Detect which cell encompasses the target text, then output its [X, Y] center coordinate. 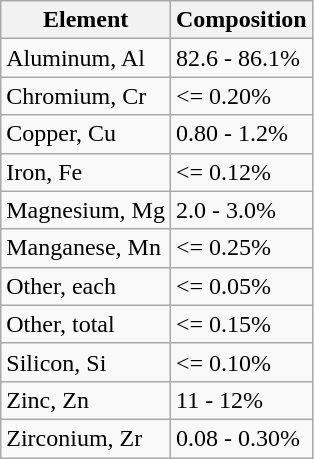
0.80 - 1.2% [241, 134]
Copper, Cu [86, 134]
Zinc, Zn [86, 400]
<= 0.05% [241, 286]
0.08 - 0.30% [241, 438]
Chromium, Cr [86, 96]
<= 0.12% [241, 172]
Zirconium, Zr [86, 438]
Composition [241, 20]
<= 0.25% [241, 248]
82.6 - 86.1% [241, 58]
Iron, Fe [86, 172]
<= 0.20% [241, 96]
Element [86, 20]
<= 0.10% [241, 362]
Manganese, Mn [86, 248]
<= 0.15% [241, 324]
Other, each [86, 286]
Silicon, Si [86, 362]
Magnesium, Mg [86, 210]
Aluminum, Al [86, 58]
11 - 12% [241, 400]
2.0 - 3.0% [241, 210]
Other, total [86, 324]
